For the text-containing cell, return its midpoint in (X, Y) coordinate format. 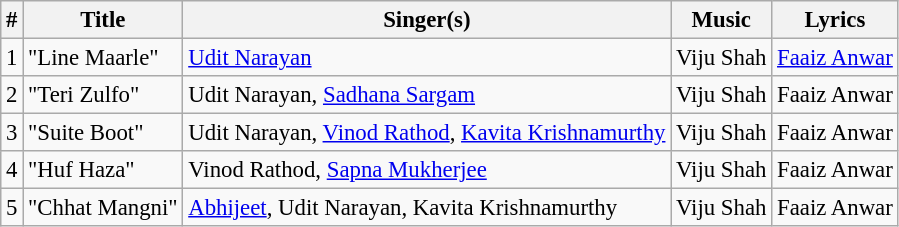
"Suite Boot" (103, 133)
Udit Narayan (427, 58)
Title (103, 20)
2 (12, 95)
5 (12, 208)
Udit Narayan, Sadhana Sargam (427, 95)
# (12, 20)
1 (12, 58)
3 (12, 133)
Abhijeet, Udit Narayan, Kavita Krishnamurthy (427, 208)
Vinod Rathod, Sapna Mukherjee (427, 170)
Lyrics (835, 20)
"Line Maarle" (103, 58)
"Huf Haza" (103, 170)
Music (722, 20)
Singer(s) (427, 20)
Udit Narayan, Vinod Rathod, Kavita Krishnamurthy (427, 133)
"Chhat Mangni" (103, 208)
"Teri Zulfo" (103, 95)
4 (12, 170)
